Scan for the cell matching the given text and deliver its [x, y] coordinate at center. 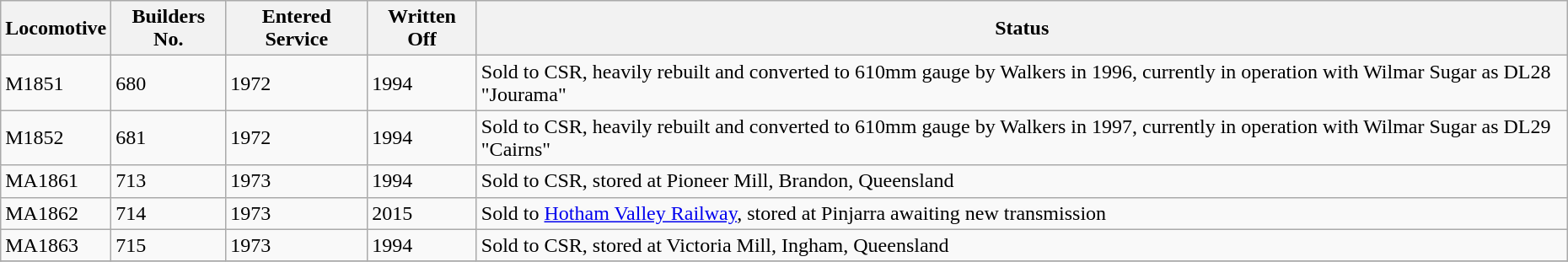
715 [169, 245]
Builders No. [169, 29]
Sold to CSR, stored at Pioneer Mill, Brandon, Queensland [1022, 181]
Entered Service [297, 29]
714 [169, 213]
680 [169, 83]
Written Off [422, 29]
Sold to CSR, heavily rebuilt and converted to 610mm gauge by Walkers in 1997, currently in operation with Wilmar Sugar as DL29 "Cairns" [1022, 138]
Status [1022, 29]
Locomotive [56, 29]
MA1861 [56, 181]
Sold to Hotham Valley Railway, stored at Pinjarra awaiting new transmission [1022, 213]
M1851 [56, 83]
2015 [422, 213]
Sold to CSR, stored at Victoria Mill, Ingham, Queensland [1022, 245]
M1852 [56, 138]
681 [169, 138]
Sold to CSR, heavily rebuilt and converted to 610mm gauge by Walkers in 1996, currently in operation with Wilmar Sugar as DL28 "Jourama" [1022, 83]
MA1862 [56, 213]
MA1863 [56, 245]
713 [169, 181]
